Find where the given text appears and provide that cell's center as [X, Y] coordinate. 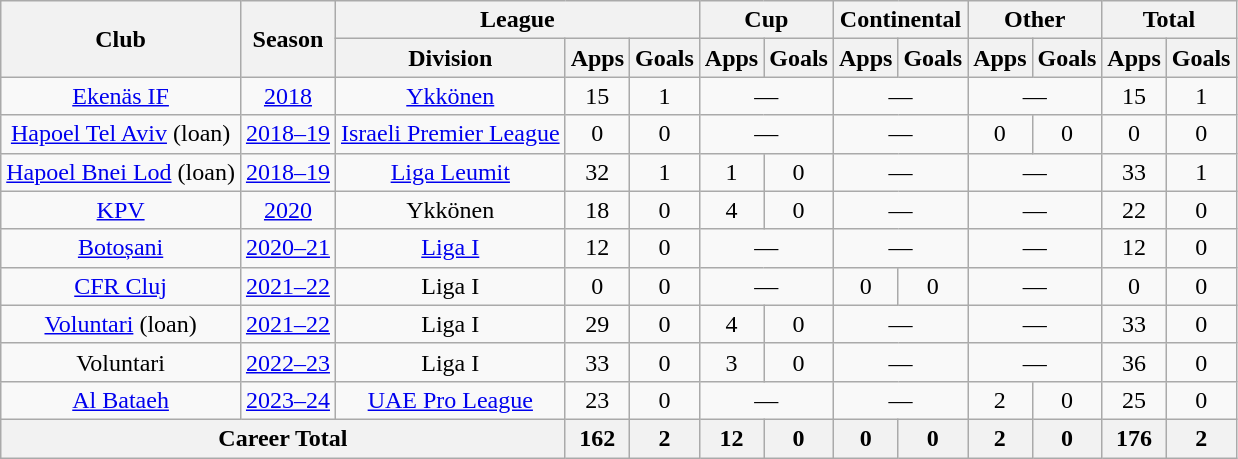
Continental [900, 20]
UAE Pro League [450, 400]
2020 [288, 210]
Voluntari (loan) [121, 324]
Hapoel Bnei Lod (loan) [121, 172]
29 [597, 324]
2020–21 [288, 248]
Division [450, 58]
Ekenäs IF [121, 96]
Total [1169, 20]
Botoșani [121, 248]
KPV [121, 210]
162 [597, 438]
2023–24 [288, 400]
Hapoel Tel Aviv (loan) [121, 134]
3 [731, 362]
Israeli Premier League [450, 134]
18 [597, 210]
36 [1134, 362]
Voluntari [121, 362]
Season [288, 39]
Cup [766, 20]
32 [597, 172]
176 [1134, 438]
22 [1134, 210]
Club [121, 39]
23 [597, 400]
CFR Cluj [121, 286]
Career Total [283, 438]
League [517, 20]
2018 [288, 96]
2022–23 [288, 362]
Al Bataeh [121, 400]
25 [1134, 400]
Other [1035, 20]
Liga Leumit [450, 172]
